Locate the cell with the specified text and output its [X, Y] center coordinate. 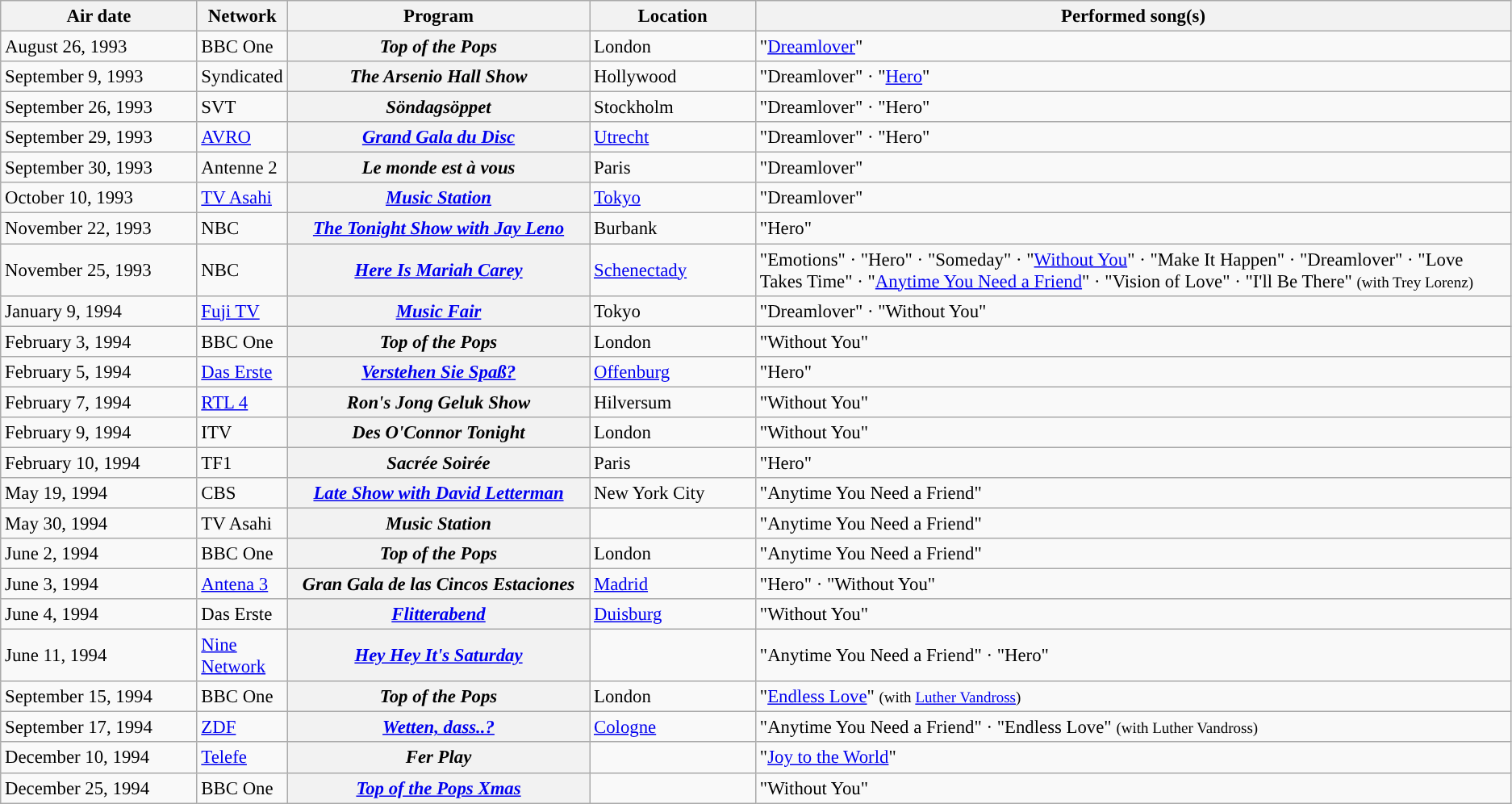
September 29, 1993 [98, 137]
February 5, 1994 [98, 371]
September 9, 1993 [98, 77]
"Dreamlover" · "Without You" [1134, 311]
"Endless Love" (with Luther Vandross) [1134, 697]
Duisburg [673, 614]
November 22, 1993 [98, 228]
June 11, 1994 [98, 655]
AVRO [242, 137]
"Hero" · "Without You" [1134, 584]
The Arsenio Hall Show [438, 77]
Hilversum [673, 402]
ZDF [242, 727]
October 10, 1993 [98, 198]
Söndagsöppet [438, 107]
Cologne [673, 727]
Network [242, 16]
December 25, 1994 [98, 788]
Here Is Mariah Carey [438, 270]
Gran Gala de las Cincos Estaciones [438, 584]
November 25, 1993 [98, 270]
Madrid [673, 584]
Syndicated [242, 77]
September 17, 1994 [98, 727]
Ron's Jong Geluk Show [438, 402]
"Anytime You Need a Friend" · "Hero" [1134, 655]
Program [438, 16]
TF1 [242, 463]
Burbank [673, 228]
Top of the Pops Xmas [438, 788]
"Joy to the World" [1134, 758]
ITV [242, 433]
Antenne 2 [242, 168]
September 15, 1994 [98, 697]
Grand Gala du Disc [438, 137]
Utrecht [673, 137]
February 9, 1994 [98, 433]
CBS [242, 493]
Hey Hey It's Saturday [438, 655]
February 10, 1994 [98, 463]
Telefe [242, 758]
New York City [673, 493]
Air date [98, 16]
RTL 4 [242, 402]
Sacrée Soirée [438, 463]
Offenburg [673, 371]
Wetten, dass..? [438, 727]
Stockholm [673, 107]
February 3, 1994 [98, 341]
Le monde est à vous [438, 168]
Nine Network [242, 655]
Des O'Connor Tonight [438, 433]
Schenectady [673, 270]
September 26, 1993 [98, 107]
June 2, 1994 [98, 554]
Fuji TV [242, 311]
SVT [242, 107]
Location [673, 16]
Hollywood [673, 77]
Performed song(s) [1134, 16]
December 10, 1994 [98, 758]
Late Show with David Letterman [438, 493]
Flitterabend [438, 614]
Music Fair [438, 311]
June 3, 1994 [98, 584]
May 30, 1994 [98, 523]
May 19, 1994 [98, 493]
June 4, 1994 [98, 614]
The Tonight Show with Jay Leno [438, 228]
February 7, 1994 [98, 402]
Fer Play [438, 758]
Antena 3 [242, 584]
Verstehen Sie Spaß? [438, 371]
"Anytime You Need a Friend" · "Endless Love" (with Luther Vandross) [1134, 727]
September 30, 1993 [98, 168]
August 26, 1993 [98, 47]
January 9, 1994 [98, 311]
